Capture the cell that displays the provided text and extract its (x, y) central coordinate. 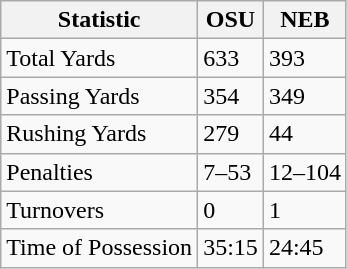
0 (231, 210)
Passing Yards (100, 96)
Rushing Yards (100, 134)
12–104 (304, 172)
354 (231, 96)
NEB (304, 20)
279 (231, 134)
7–53 (231, 172)
393 (304, 58)
1 (304, 210)
349 (304, 96)
OSU (231, 20)
Statistic (100, 20)
44 (304, 134)
Total Yards (100, 58)
35:15 (231, 248)
24:45 (304, 248)
633 (231, 58)
Time of Possession (100, 248)
Turnovers (100, 210)
Penalties (100, 172)
